Extract the (x, y) coordinate from the center of the cell holding the provided text.  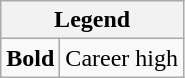
Bold (30, 58)
Career high (122, 58)
Legend (92, 20)
